Detect which cell encompasses the target text, then output its (x, y) center coordinate. 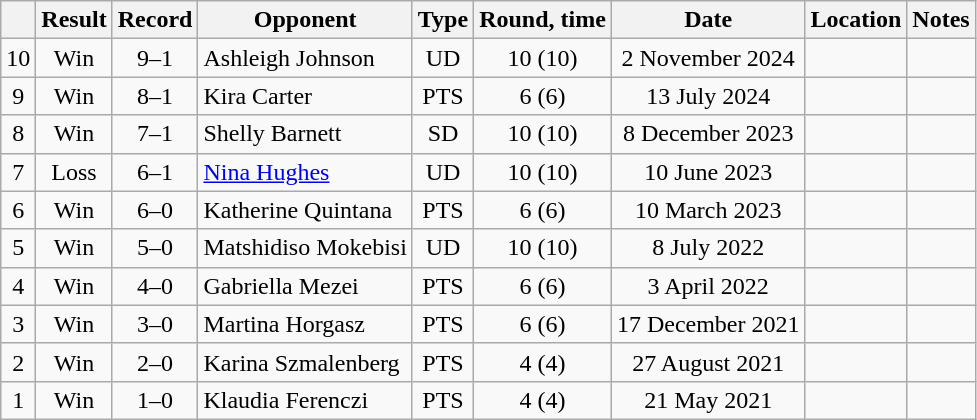
10 June 2023 (708, 172)
9 (18, 96)
1 (18, 400)
9–1 (155, 58)
21 May 2021 (708, 400)
7–1 (155, 134)
27 August 2021 (708, 362)
7 (18, 172)
3 (18, 324)
8 July 2022 (708, 248)
Matshidiso Mokebisi (305, 248)
3 April 2022 (708, 286)
6–1 (155, 172)
13 July 2024 (708, 96)
8 December 2023 (708, 134)
Nina Hughes (305, 172)
8–1 (155, 96)
Record (155, 20)
4 (18, 286)
Shelly Barnett (305, 134)
Kira Carter (305, 96)
2–0 (155, 362)
2 November 2024 (708, 58)
1–0 (155, 400)
Round, time (543, 20)
Martina Horgasz (305, 324)
Katherine Quintana (305, 210)
Klaudia Ferenczi (305, 400)
5–0 (155, 248)
Loss (74, 172)
Type (442, 20)
6–0 (155, 210)
17 December 2021 (708, 324)
Karina Szmalenberg (305, 362)
Opponent (305, 20)
SD (442, 134)
8 (18, 134)
Location (856, 20)
Date (708, 20)
Gabriella Mezei (305, 286)
Result (74, 20)
5 (18, 248)
Ashleigh Johnson (305, 58)
6 (18, 210)
10 (18, 58)
2 (18, 362)
3–0 (155, 324)
10 March 2023 (708, 210)
Notes (941, 20)
4–0 (155, 286)
